Pinpoint the cell where the given text exists, returning its (X, Y) midpoint coordinate. 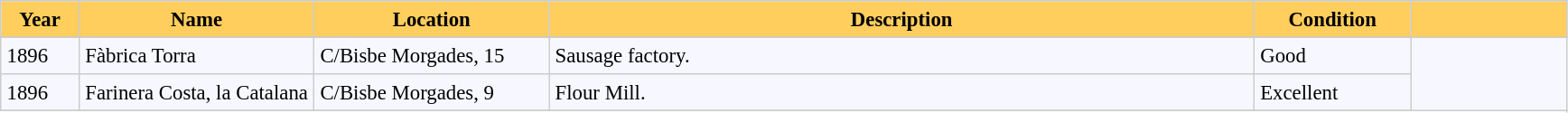
Location (432, 19)
Description (901, 19)
C/Bisbe Morgades, 15 (432, 55)
Farinera Costa, la Catalana (196, 92)
Flour Mill. (901, 92)
Sausage factory. (901, 55)
Condition (1331, 19)
C/Bisbe Morgades, 9 (432, 92)
Excellent (1331, 92)
Fàbrica Torra (196, 55)
Good (1331, 55)
Year (40, 19)
Name (196, 19)
